Capture the cell that displays the provided text and extract its [X, Y] central coordinate. 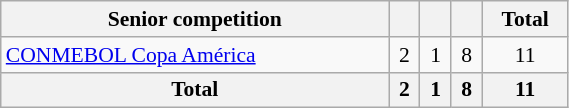
Senior competition [195, 19]
CONMEBOL Copa América [195, 55]
